Determine the (X, Y) coordinate at the center of the cell enclosing the given text.  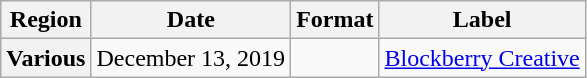
December 13, 2019 (191, 58)
Label (482, 20)
Date (191, 20)
Region (46, 20)
Format (335, 20)
Blockberry Creative (482, 58)
Various (46, 58)
